For the text-containing cell, return its midpoint in [X, Y] coordinate format. 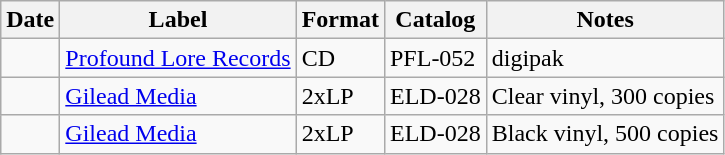
digipak [605, 58]
CD [340, 58]
Clear vinyl, 300 copies [605, 96]
Catalog [435, 20]
Format [340, 20]
Date [30, 20]
Profound Lore Records [178, 58]
Black vinyl, 500 copies [605, 134]
PFL-052 [435, 58]
Label [178, 20]
Notes [605, 20]
